Provide the (x, y) coordinate of the cell's center where the given text is located.  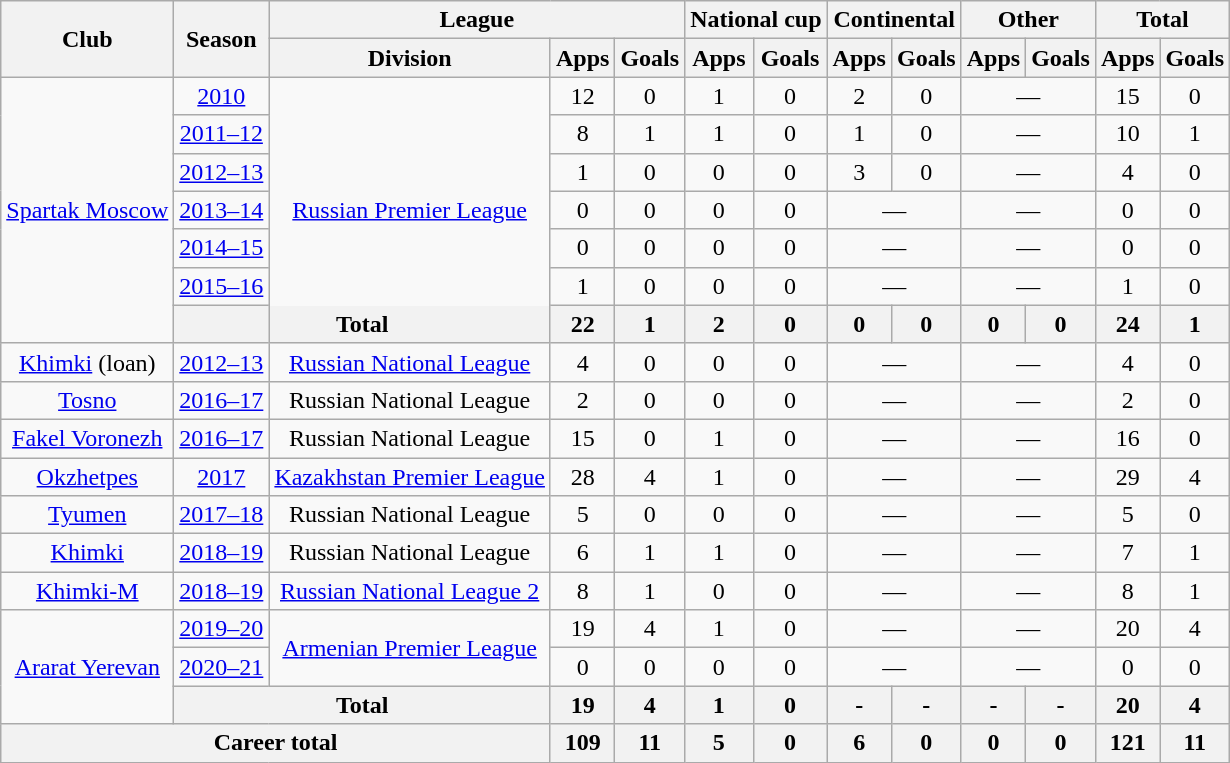
2013–14 (222, 210)
121 (1127, 743)
7 (1127, 553)
28 (582, 477)
Tyumen (88, 515)
League (477, 20)
2020–21 (222, 667)
Khimki-M (88, 591)
Kazakhstan Premier League (410, 477)
Club (88, 39)
National cup (756, 20)
2017–18 (222, 515)
10 (1127, 134)
2015–16 (222, 286)
Russian Premier League (410, 210)
2011–12 (222, 134)
29 (1127, 477)
Okzhetpes (88, 477)
2019–20 (222, 629)
12 (582, 96)
Armenian Premier League (410, 648)
Fakel Voronezh (88, 438)
Russian National League 2 (410, 591)
Continental (894, 20)
Other (1028, 20)
Tosno (88, 400)
22 (582, 324)
109 (582, 743)
2014–15 (222, 248)
Season (222, 39)
Spartak Moscow (88, 210)
Division (410, 58)
2010 (222, 96)
Khimki (loan) (88, 362)
24 (1127, 324)
Khimki (88, 553)
2017 (222, 477)
16 (1127, 438)
Career total (276, 743)
3 (859, 172)
Ararat Yerevan (88, 667)
